Search for the cell housing the specified text and yield its [x, y] center coordinate. 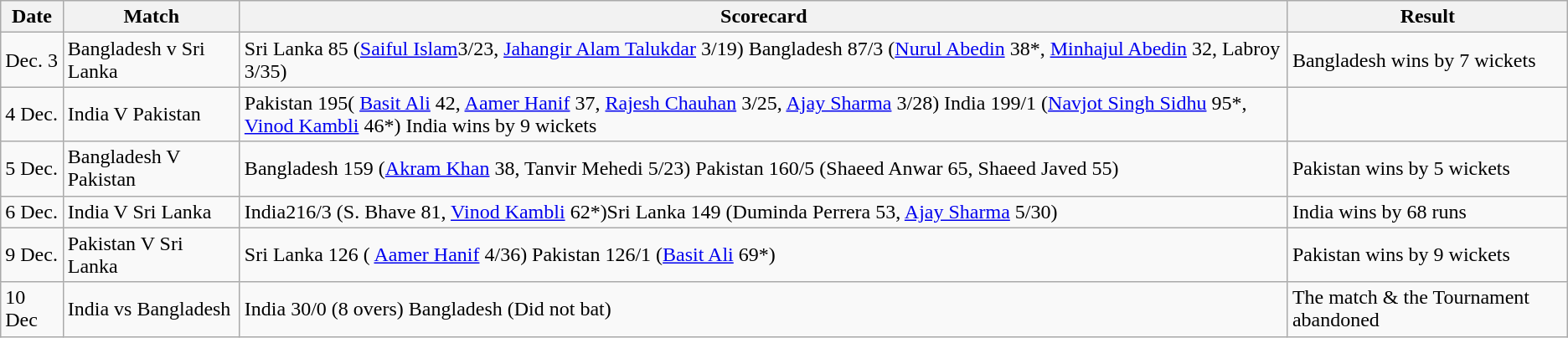
Pakistan wins by 9 wickets [1427, 254]
Bangladesh v Sri Lanka [151, 60]
Match [151, 17]
4 Dec. [32, 114]
6 Dec. [32, 212]
Sri Lanka 126 ( Aamer Hanif 4/36) Pakistan 126/1 (Basit Ali 69*) [764, 254]
10 Dec [32, 310]
India216/3 (S. Bhave 81, Vinod Kambli 62*)Sri Lanka 149 (Duminda Perrera 53, Ajay Sharma 5/30) [764, 212]
The match & the Tournament abandoned [1427, 310]
Date [32, 17]
Result [1427, 17]
9 Dec. [32, 254]
Pakistan V Sri Lanka [151, 254]
Scorecard [764, 17]
India wins by 68 runs [1427, 212]
Pakistan wins by 5 wickets [1427, 169]
India 30/0 (8 overs) Bangladesh (Did not bat) [764, 310]
India V Sri Lanka [151, 212]
Bangladesh 159 (Akram Khan 38, Tanvir Mehedi 5/23) Pakistan 160/5 (Shaeed Anwar 65, Shaeed Javed 55) [764, 169]
India V Pakistan [151, 114]
Bangladesh wins by 7 wickets [1427, 60]
Dec. 3 [32, 60]
Bangladesh V Pakistan [151, 169]
India vs Bangladesh [151, 310]
Sri Lanka 85 (Saiful Islam3/23, Jahangir Alam Talukdar 3/19) Bangladesh 87/3 (Nurul Abedin 38*, Minhajul Abedin 32, Labroy 3/35) [764, 60]
5 Dec. [32, 169]
